Identify which cell holds the provided text, then report its [x, y] central coordinate. 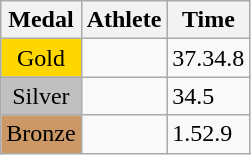
Bronze [41, 134]
Medal [41, 20]
Silver [41, 96]
Time [208, 20]
Athlete [124, 20]
1.52.9 [208, 134]
Gold [41, 58]
34.5 [208, 96]
37.34.8 [208, 58]
